Return the (X, Y) coordinate for the center point of the cell that contains the specified text.  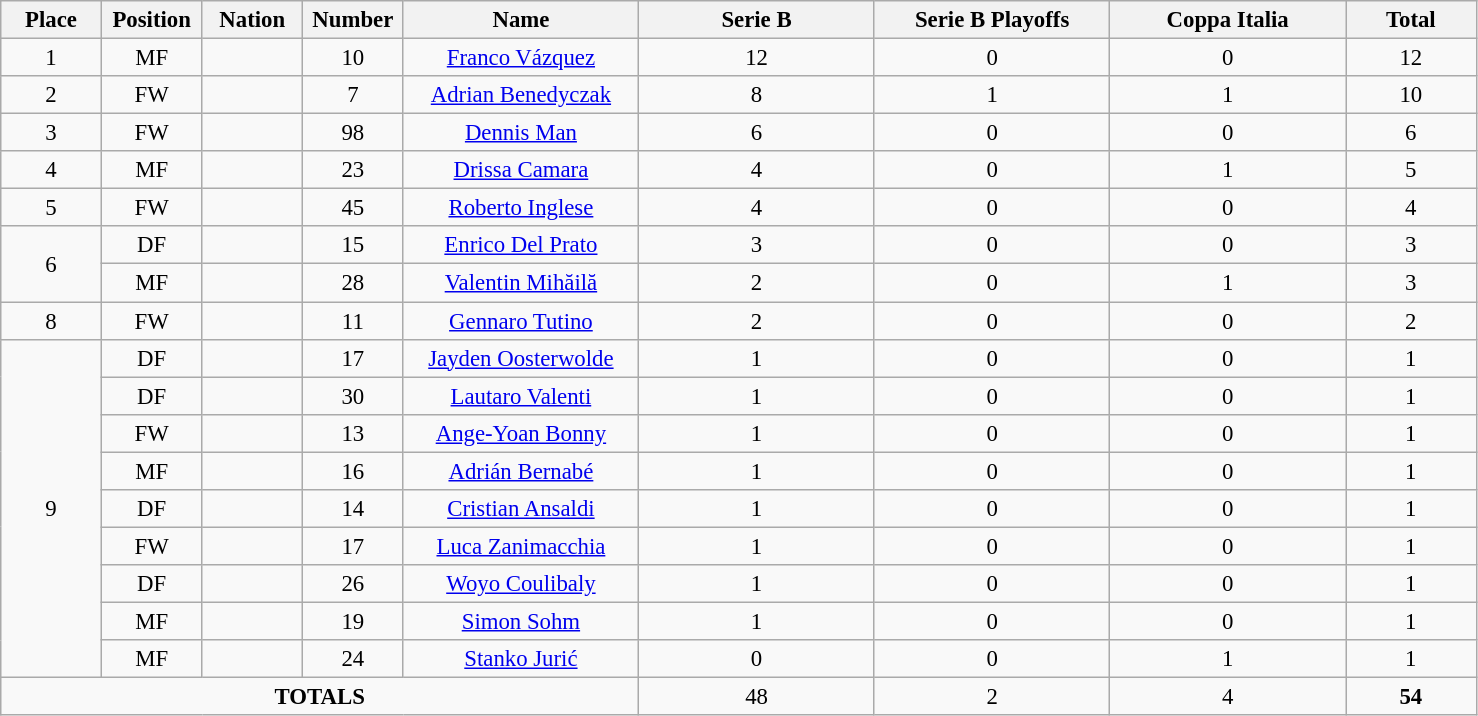
Enrico Del Prato (521, 245)
Valentin Mihăilă (521, 283)
Number (354, 20)
23 (354, 170)
TOTALS (320, 697)
Adrián Bernabé (521, 471)
14 (354, 509)
Total (1412, 20)
Simon Sohm (521, 621)
Name (521, 20)
Drissa Camara (521, 170)
24 (354, 659)
11 (354, 321)
Coppa Italia (1228, 20)
Gennaro Tutino (521, 321)
30 (354, 396)
Ange-Yoan Bonny (521, 433)
16 (354, 471)
13 (354, 433)
15 (354, 245)
Roberto Inglese (521, 208)
Serie B (757, 20)
Cristian Ansaldi (521, 509)
Stanko Jurić (521, 659)
Lautaro Valenti (521, 396)
Serie B Playoffs (992, 20)
26 (354, 584)
Franco Vázquez (521, 58)
48 (757, 697)
Place (52, 20)
Woyo Coulibaly (521, 584)
Jayden Oosterwolde (521, 358)
45 (354, 208)
98 (354, 133)
Adrian Benedyczak (521, 95)
19 (354, 621)
28 (354, 283)
9 (52, 508)
7 (354, 95)
Nation (252, 20)
Position (152, 20)
Luca Zanimacchia (521, 546)
54 (1412, 697)
Dennis Man (521, 133)
